Locate the cell with the specified text and output its (X, Y) center coordinate. 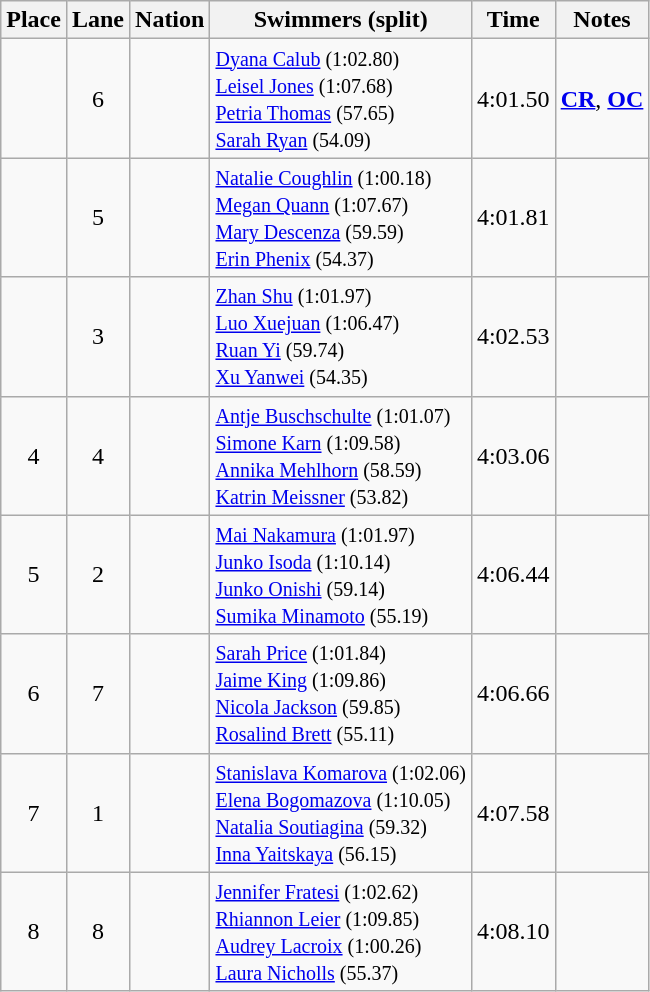
4:07.58 (513, 812)
Natalie Coughlin (1:00.18) Megan Quann (1:07.67) Mary Descenza (59.59) Erin Phenix (54.37) (340, 218)
Dyana Calub (1:02.80) Leisel Jones (1:07.68) Petria Thomas (57.65) Sarah Ryan (54.09) (340, 98)
Time (513, 20)
4:02.53 (513, 336)
Jennifer Fratesi (1:02.62) Rhiannon Leier (1:09.85) Audrey Lacroix (1:00.26) Laura Nicholls (55.37) (340, 932)
Antje Buschschulte (1:01.07) Simone Karn (1:09.58) Annika Mehlhorn (58.59) Katrin Meissner (53.82) (340, 456)
4:08.10 (513, 932)
3 (98, 336)
4:01.81 (513, 218)
Swimmers (split) (340, 20)
1 (98, 812)
2 (98, 574)
Lane (98, 20)
Mai Nakamura (1:01.97) Junko Isoda (1:10.14) Junko Onishi (59.14) Sumika Minamoto (55.19) (340, 574)
4:06.66 (513, 694)
4:06.44 (513, 574)
Notes (602, 20)
CR, OC (602, 98)
4:03.06 (513, 456)
Stanislava Komarova (1:02.06) Elena Bogomazova (1:10.05) Natalia Soutiagina (59.32) Inna Yaitskaya (56.15) (340, 812)
Sarah Price (1:01.84) Jaime King (1:09.86) Nicola Jackson (59.85) Rosalind Brett (55.11) (340, 694)
Zhan Shu (1:01.97) Luo Xuejuan (1:06.47) Ruan Yi (59.74) Xu Yanwei (54.35) (340, 336)
4:01.50 (513, 98)
Place (34, 20)
Nation (170, 20)
